Locate the cell with the specified text and output its (X, Y) center coordinate. 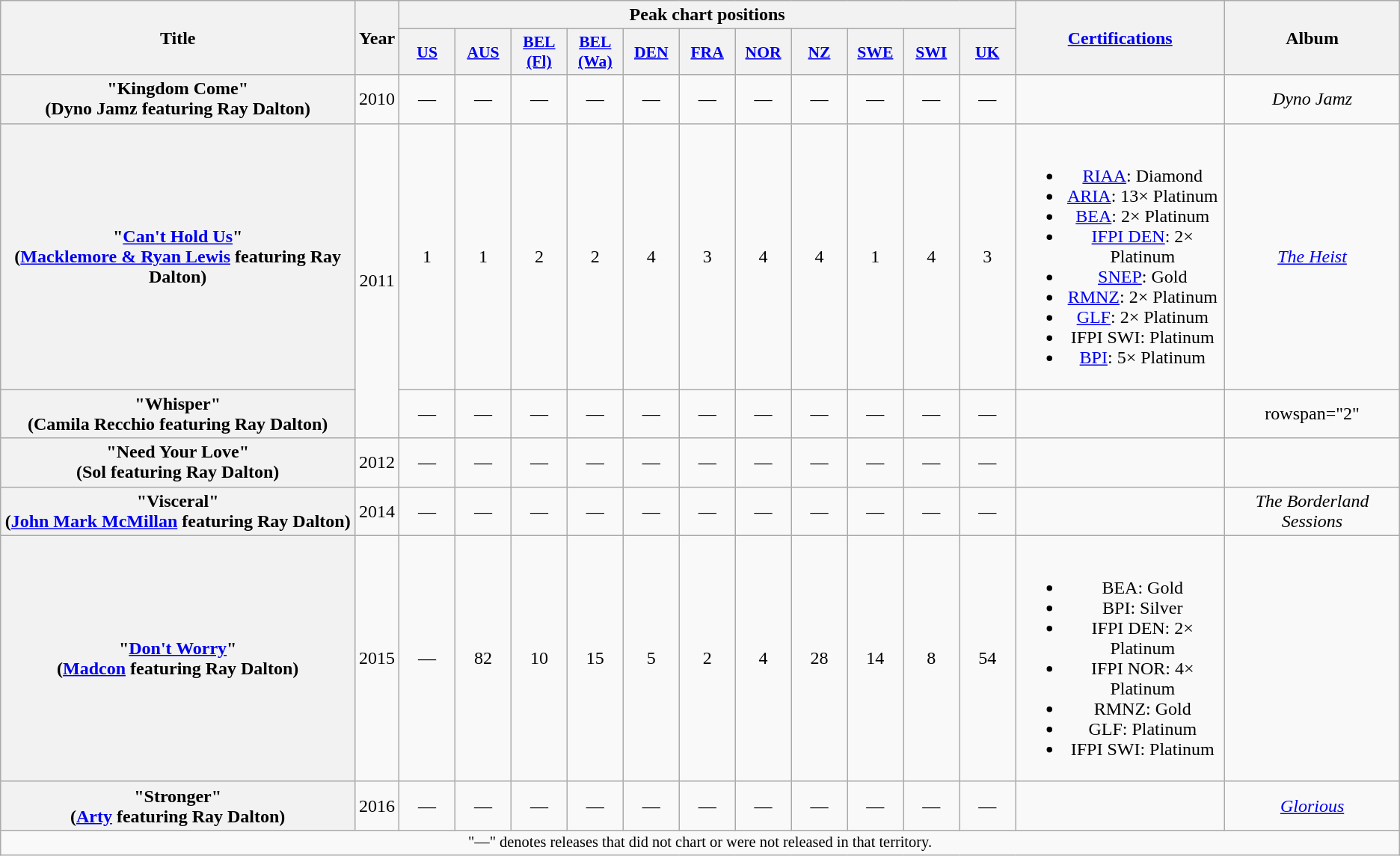
SWE (875, 52)
BEL(Wa) (595, 52)
"Visceral"(John Mark McMillan featuring Ray Dalton) (178, 511)
Dyno Jamz (1312, 99)
"Need Your Love"(Sol featuring Ray Dalton) (178, 462)
rowspan="2" (1312, 414)
The Heist (1312, 256)
"Kingdom Come"(Dyno Jamz featuring Ray Dalton) (178, 99)
Peak chart positions (707, 15)
BEA: GoldBPI: SilverIFPI DEN: 2× PlatinumIFPI NOR: 4× PlatinumRMNZ: GoldGLF: PlatinumIFPI SWI: Platinum (1120, 658)
28 (820, 658)
The Borderland Sessions (1312, 511)
2012 (377, 462)
FRA (707, 52)
"Can't Hold Us"(Macklemore & Ryan Lewis featuring Ray Dalton) (178, 256)
2015 (377, 658)
NOR (763, 52)
"—" denotes releases that did not chart or were not released in that territory. (700, 843)
2016 (377, 806)
14 (875, 658)
15 (595, 658)
8 (932, 658)
2011 (377, 281)
5 (651, 658)
Year (377, 37)
BEL(Fl) (538, 52)
Album (1312, 37)
AUS (483, 52)
82 (483, 658)
RIAA: DiamondARIA: 13× PlatinumBEA: 2× PlatinumIFPI DEN: 2× PlatinumSNEP: GoldRMNZ: 2× PlatinumGLF: 2× PlatinumIFPI SWI: PlatinumBPI: 5× Platinum (1120, 256)
10 (538, 658)
2014 (377, 511)
DEN (651, 52)
Certifications (1120, 37)
"Don't Worry"(Madcon featuring Ray Dalton) (178, 658)
2010 (377, 99)
Title (178, 37)
US (428, 52)
Glorious (1312, 806)
SWI (932, 52)
UK (987, 52)
"Whisper"(Camila Recchio featuring Ray Dalton) (178, 414)
54 (987, 658)
NZ (820, 52)
"Stronger"(Arty featuring Ray Dalton) (178, 806)
